Return (X, Y) of the center of cell containing provided text 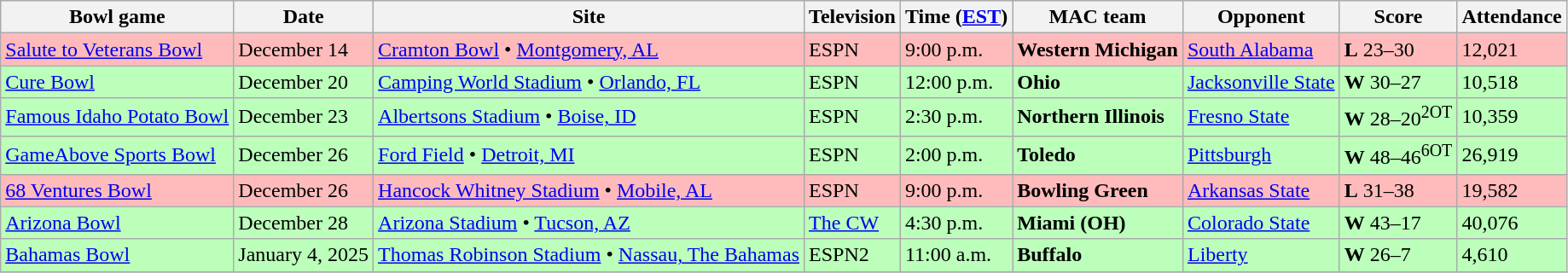
Cramton Bowl • Montgomery, AL (589, 49)
Television (853, 17)
GameAbove Sports Bowl (118, 155)
Colorado State (1261, 223)
Albertsons Stadium • Boise, ID (589, 118)
10,518 (1512, 82)
Opponent (1261, 17)
Famous Idaho Potato Bowl (118, 118)
Hancock Whitney Stadium • Mobile, AL (589, 190)
Salute to Veterans Bowl (118, 49)
January 4, 2025 (304, 255)
Ford Field • Detroit, MI (589, 155)
2:00 p.m. (955, 155)
The CW (853, 223)
Western Michigan (1098, 49)
Bahamas Bowl (118, 255)
11:00 a.m. (955, 255)
December 28 (304, 223)
12,021 (1512, 49)
W 43–17 (1398, 223)
Fresno State (1261, 118)
Ohio (1098, 82)
Camping World Stadium • Orlando, FL (589, 82)
2:30 p.m. (955, 118)
Bowling Green (1098, 190)
W 28–202OT (1398, 118)
4,610 (1512, 255)
Site (589, 17)
10,359 (1512, 118)
12:00 p.m. (955, 82)
South Alabama (1261, 49)
Toledo (1098, 155)
W 48–466OT (1398, 155)
Date (304, 17)
Attendance (1512, 17)
26,919 (1512, 155)
MAC team (1098, 17)
Time (EST) (955, 17)
December 20 (304, 82)
Pittsburgh (1261, 155)
December 23 (304, 118)
Miami (OH) (1098, 223)
W 26–7 (1398, 255)
19,582 (1512, 190)
L 23–30 (1398, 49)
4:30 p.m. (955, 223)
L 31–38 (1398, 190)
40,076 (1512, 223)
Bowl game (118, 17)
Arizona Stadium • Tucson, AZ (589, 223)
ESPN2 (853, 255)
Liberty (1261, 255)
Arizona Bowl (118, 223)
Thomas Robinson Stadium • Nassau, The Bahamas (589, 255)
W 30–27 (1398, 82)
December 14 (304, 49)
68 Ventures Bowl (118, 190)
Buffalo (1098, 255)
Arkansas State (1261, 190)
Northern Illinois (1098, 118)
Cure Bowl (118, 82)
Score (1398, 17)
Jacksonville State (1261, 82)
